Return (x, y) of the center of cell containing provided text 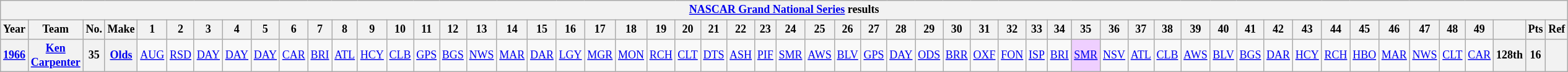
NSV (1115, 55)
Make (121, 30)
11 (427, 30)
32 (1012, 30)
9 (372, 30)
1 (152, 30)
FON (1012, 55)
29 (929, 30)
NASCAR Grand National Series results (784, 10)
27 (874, 30)
No. (94, 30)
8 (345, 30)
47 (1424, 30)
Year (15, 30)
31 (985, 30)
1966 (15, 55)
AUG (152, 55)
LGY (570, 55)
39 (1195, 30)
5 (265, 30)
BRR (957, 55)
PIF (765, 55)
45 (1365, 30)
41 (1250, 30)
MON (632, 55)
25 (820, 30)
ASH (741, 55)
19 (661, 30)
MGR (600, 55)
28 (901, 30)
HBO (1365, 55)
34 (1059, 30)
43 (1307, 30)
Olds (121, 55)
Ref (1557, 30)
21 (713, 30)
23 (765, 30)
12 (453, 30)
6 (294, 30)
15 (542, 30)
18 (632, 30)
49 (1479, 30)
36 (1115, 30)
Ken Carpenter (56, 55)
4 (237, 30)
20 (687, 30)
10 (400, 30)
2 (181, 30)
37 (1141, 30)
42 (1278, 30)
33 (1037, 30)
22 (741, 30)
44 (1336, 30)
Pts (1536, 30)
26 (847, 30)
30 (957, 30)
24 (790, 30)
DTS (713, 55)
38 (1167, 30)
14 (512, 30)
48 (1453, 30)
46 (1394, 30)
3 (208, 30)
RSD (181, 55)
13 (482, 30)
128th (1510, 55)
40 (1224, 30)
ODS (929, 55)
ISP (1037, 55)
Team (56, 30)
17 (600, 30)
OXF (985, 55)
7 (320, 30)
